Return the [X, Y] coordinate for the center point of the cell that contains the specified text.  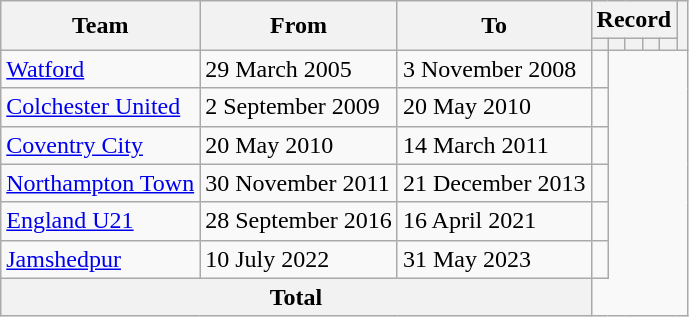
10 July 2022 [299, 259]
Total [296, 297]
Northampton Town [100, 183]
21 December 2013 [494, 183]
28 September 2016 [299, 221]
31 May 2023 [494, 259]
14 March 2011 [494, 145]
Watford [100, 69]
30 November 2011 [299, 183]
3 November 2008 [494, 69]
16 April 2021 [494, 221]
Jamshedpur [100, 259]
2 September 2009 [299, 107]
Coventry City [100, 145]
Colchester United [100, 107]
Record [634, 20]
29 March 2005 [299, 69]
England U21 [100, 221]
From [299, 26]
Team [100, 26]
To [494, 26]
